Output the [x, y] coordinate of the center of the cell containing the given text.  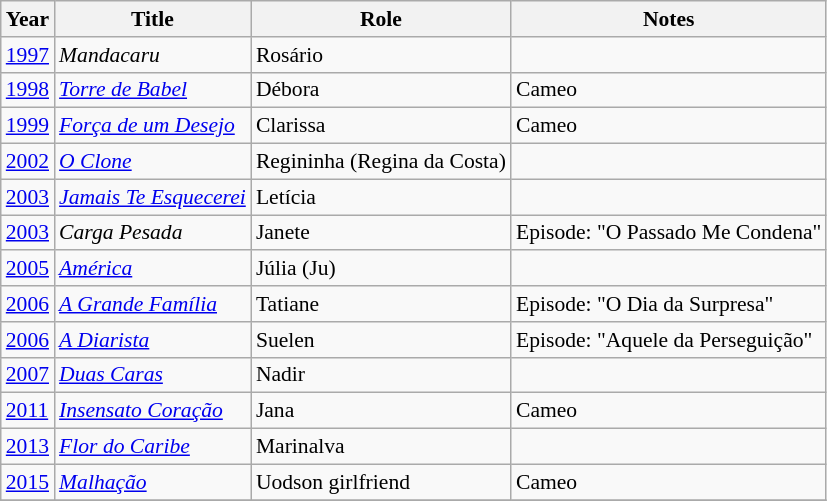
1999 [28, 126]
Title [152, 19]
Torre de Babel [152, 90]
1997 [28, 55]
2011 [28, 411]
Letícia [381, 197]
2015 [28, 482]
Malhação [152, 482]
2007 [28, 375]
Tatiane [381, 304]
Flor do Caribe [152, 447]
Janete [381, 233]
A Grande Família [152, 304]
Carga Pesada [152, 233]
Role [381, 19]
Episode: "Aquele da Perseguição" [669, 340]
Duas Caras [152, 375]
Débora [381, 90]
Clarissa [381, 126]
Marinalva [381, 447]
2005 [28, 269]
Regininha (Regina da Costa) [381, 162]
Uodson girlfriend [381, 482]
Mandacaru [152, 55]
Suelen [381, 340]
Júlia (Ju) [381, 269]
Nadir [381, 375]
Notes [669, 19]
2002 [28, 162]
1998 [28, 90]
2013 [28, 447]
Força de um Desejo [152, 126]
Rosário [381, 55]
América [152, 269]
A Diarista [152, 340]
Year [28, 19]
Jana [381, 411]
O Clone [152, 162]
Insensato Coração [152, 411]
Episode: "O Dia da Surpresa" [669, 304]
Episode: "O Passado Me Condena" [669, 233]
Jamais Te Esquecerei [152, 197]
